Search for the cell housing the specified text and yield its [X, Y] center coordinate. 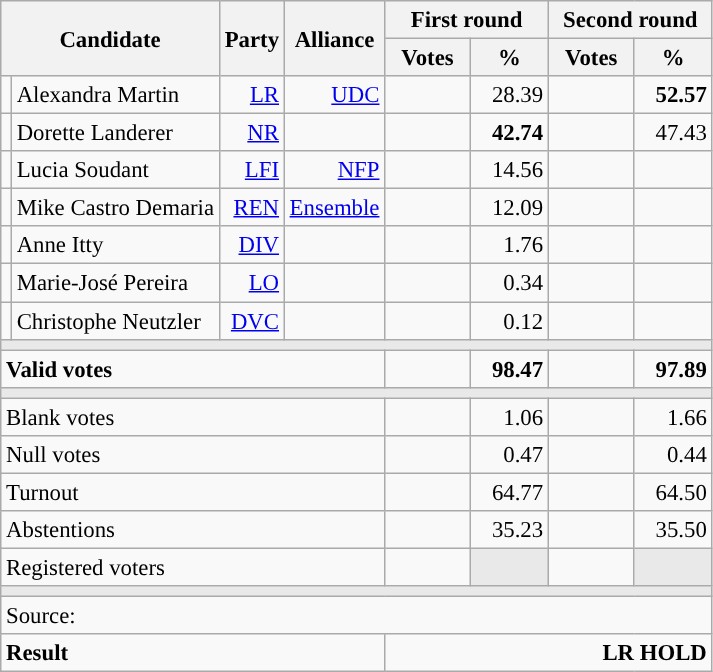
1.06 [509, 417]
Candidate [110, 38]
LR HOLD [548, 653]
Turnout [193, 492]
35.23 [509, 530]
Registered voters [193, 567]
LO [252, 283]
Result [193, 653]
64.77 [509, 492]
DIV [252, 245]
Dorette Landerer [115, 133]
Alexandra Martin [115, 95]
First round [467, 20]
0.47 [509, 455]
LR [252, 95]
Source: [356, 616]
Blank votes [193, 417]
14.56 [509, 170]
UDC [334, 95]
64.50 [673, 492]
Christophe Neutzler [115, 321]
97.89 [673, 369]
Marie-José Pereira [115, 283]
42.74 [509, 133]
Lucia Soudant [115, 170]
12.09 [509, 208]
DVC [252, 321]
Second round [630, 20]
28.39 [509, 95]
52.57 [673, 95]
35.50 [673, 530]
47.43 [673, 133]
Anne Itty [115, 245]
Mike Castro Demaria [115, 208]
REN [252, 208]
1.76 [509, 245]
Valid votes [193, 369]
Alliance [334, 38]
0.44 [673, 455]
1.66 [673, 417]
NFP [334, 170]
0.12 [509, 321]
NR [252, 133]
0.34 [509, 283]
Ensemble [334, 208]
LFI [252, 170]
98.47 [509, 369]
Null votes [193, 455]
Party [252, 38]
Abstentions [193, 530]
